Extract the [X, Y] coordinate from the center of the cell holding the provided text.  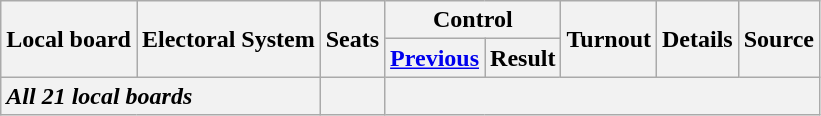
Electoral System [228, 39]
Result [523, 58]
All 21 local boards [160, 96]
Seats [352, 39]
Previous [435, 58]
Control [473, 20]
Local board [69, 39]
Source [778, 39]
Turnout [609, 39]
Details [698, 39]
